Determine the (X, Y) coordinate at the center of the cell enclosing the given text.  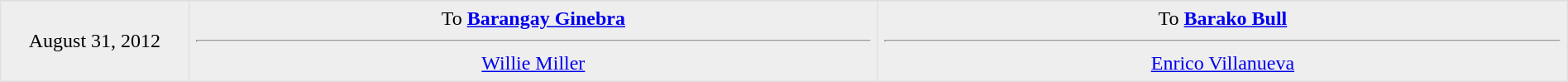
To Barako BullEnrico Villanueva (1223, 41)
To Barangay GinebraWillie Miller (533, 41)
August 31, 2012 (94, 41)
